Find where the given text appears and provide that cell's center as [X, Y] coordinate. 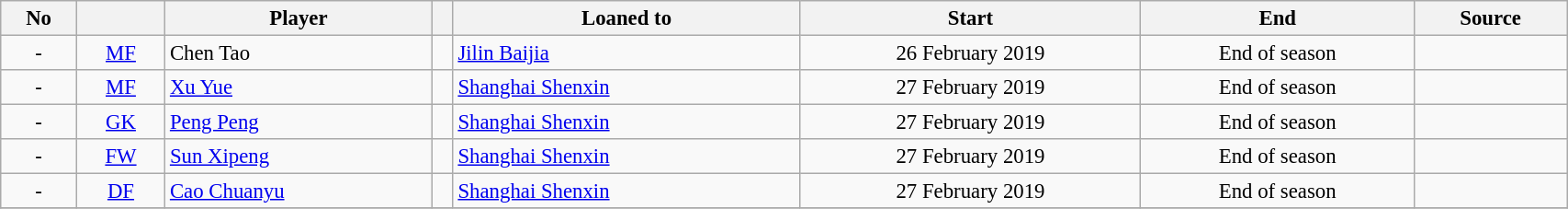
Sun Xipeng [299, 157]
End [1278, 18]
26 February 2019 [970, 53]
Jilin Baijia [626, 53]
Player [299, 18]
Chen Tao [299, 53]
Xu Yue [299, 87]
Source [1490, 18]
FW [120, 157]
Start [970, 18]
GK [120, 122]
Loaned to [626, 18]
Peng Peng [299, 122]
DF [120, 192]
No [39, 18]
Cao Chuanyu [299, 192]
